Identify which cell holds the provided text, then report its (x, y) central coordinate. 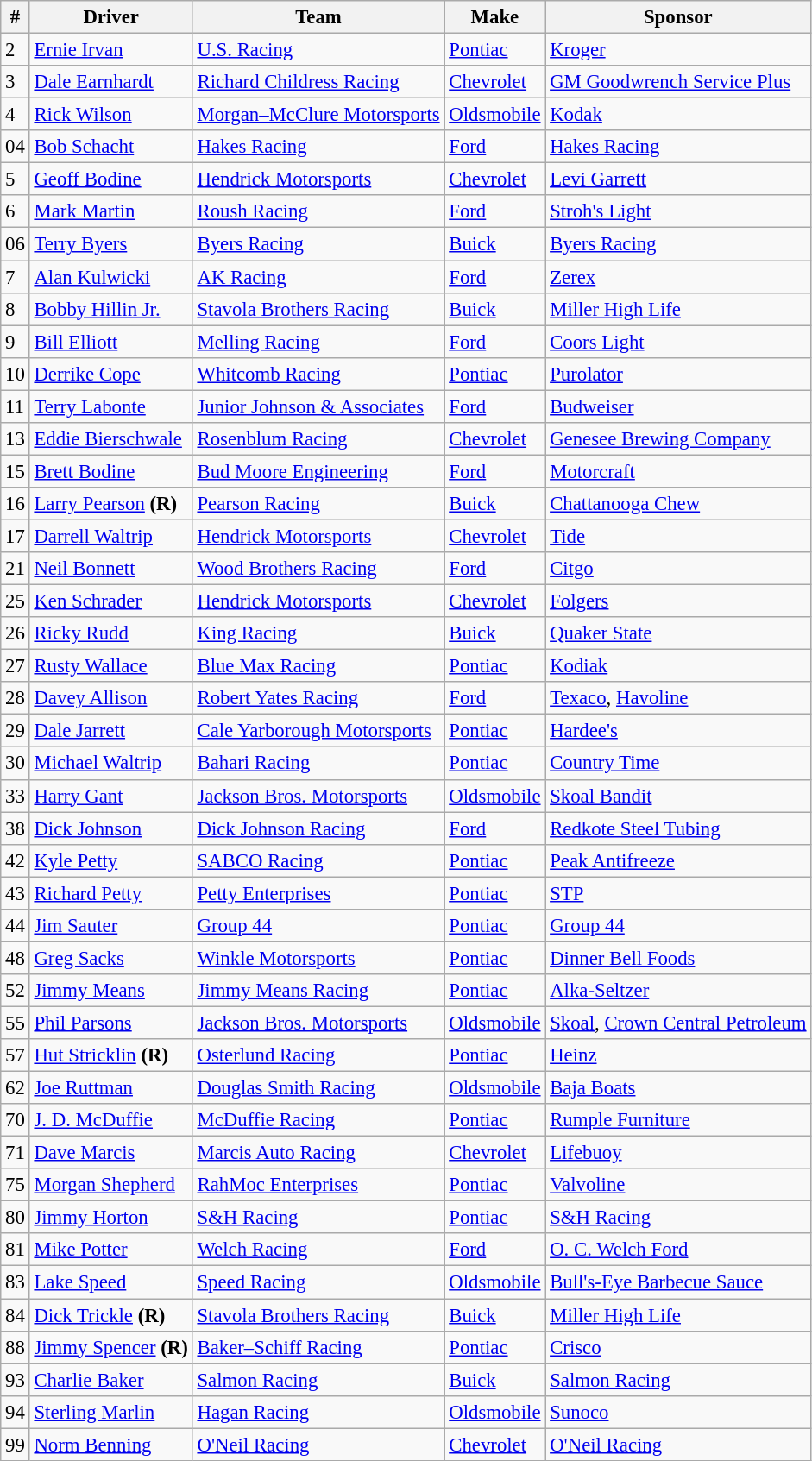
38 (16, 828)
2 (16, 50)
J. D. McDuffie (110, 1120)
Coors Light (678, 342)
Osterlund Racing (318, 1055)
94 (16, 1412)
Dinner Bell Foods (678, 958)
Roush Racing (318, 211)
25 (16, 601)
Skoal Bandit (678, 796)
04 (16, 147)
Mike Potter (110, 1250)
Jimmy Means Racing (318, 991)
Valvoline (678, 1185)
Eddie Bierschwale (110, 439)
Alan Kulwicki (110, 277)
Pearson Racing (318, 504)
70 (16, 1120)
Make (495, 17)
Peak Antifreeze (678, 860)
Country Time (678, 764)
Davey Allison (110, 698)
Richard Petty (110, 893)
17 (16, 536)
33 (16, 796)
Lifebuoy (678, 1153)
Rosenblum Racing (318, 439)
Geoff Bodine (110, 179)
Alka-Seltzer (678, 991)
Texaco, Havoline (678, 698)
Rick Wilson (110, 115)
52 (16, 991)
RahMoc Enterprises (318, 1185)
84 (16, 1315)
Jimmy Means (110, 991)
Bahari Racing (318, 764)
83 (16, 1282)
Ken Schrader (110, 601)
Hagan Racing (318, 1412)
3 (16, 82)
Chattanooga Chew (678, 504)
Speed Racing (318, 1282)
Bob Schacht (110, 147)
21 (16, 569)
Norm Benning (110, 1445)
4 (16, 115)
15 (16, 471)
Purolator (678, 374)
48 (16, 958)
AK Racing (318, 277)
8 (16, 309)
Rumple Furniture (678, 1120)
Jim Sauter (110, 926)
Dick Trickle (R) (110, 1315)
13 (16, 439)
Kodiak (678, 666)
75 (16, 1185)
99 (16, 1445)
Kroger (678, 50)
Mark Martin (110, 211)
9 (16, 342)
Dick Johnson Racing (318, 828)
Ricky Rudd (110, 633)
Driver (110, 17)
Dale Jarrett (110, 731)
O. C. Welch Ford (678, 1250)
Baja Boats (678, 1088)
16 (16, 504)
Derrike Cope (110, 374)
80 (16, 1218)
Melling Racing (318, 342)
Folgers (678, 601)
Marcis Auto Racing (318, 1153)
Morgan Shepherd (110, 1185)
Terry Byers (110, 244)
Dale Earnhardt (110, 82)
# (16, 17)
Petty Enterprises (318, 893)
Rusty Wallace (110, 666)
Michael Waltrip (110, 764)
Zerex (678, 277)
42 (16, 860)
Heinz (678, 1055)
Levi Garrett (678, 179)
Skoal, Crown Central Petroleum (678, 1023)
McDuffie Racing (318, 1120)
6 (16, 211)
Winkle Motorsports (318, 958)
28 (16, 698)
Greg Sacks (110, 958)
Cale Yarborough Motorsports (318, 731)
Darrell Waltrip (110, 536)
Welch Racing (318, 1250)
71 (16, 1153)
Morgan–McClure Motorsports (318, 115)
Phil Parsons (110, 1023)
Baker–Schiff Racing (318, 1347)
Lake Speed (110, 1282)
Bud Moore Engineering (318, 471)
Whitcomb Racing (318, 374)
62 (16, 1088)
Bill Elliott (110, 342)
Wood Brothers Racing (318, 569)
Bull's-Eye Barbecue Sauce (678, 1282)
Kyle Petty (110, 860)
Stroh's Light (678, 211)
Terry Labonte (110, 406)
11 (16, 406)
88 (16, 1347)
27 (16, 666)
30 (16, 764)
SABCO Racing (318, 860)
Blue Max Racing (318, 666)
Sunoco (678, 1412)
Genesee Brewing Company (678, 439)
Ernie Irvan (110, 50)
Larry Pearson (R) (110, 504)
Dave Marcis (110, 1153)
Team (318, 17)
Richard Childress Racing (318, 82)
29 (16, 731)
57 (16, 1055)
Sponsor (678, 17)
Bobby Hillin Jr. (110, 309)
GM Goodwrench Service Plus (678, 82)
Tide (678, 536)
Redkote Steel Tubing (678, 828)
Kodak (678, 115)
10 (16, 374)
5 (16, 179)
Robert Yates Racing (318, 698)
Sterling Marlin (110, 1412)
7 (16, 277)
Jimmy Horton (110, 1218)
Citgo (678, 569)
Hut Stricklin (R) (110, 1055)
Neil Bonnett (110, 569)
Budweiser (678, 406)
26 (16, 633)
Joe Ruttman (110, 1088)
U.S. Racing (318, 50)
55 (16, 1023)
Crisco (678, 1347)
93 (16, 1380)
81 (16, 1250)
Quaker State (678, 633)
Motorcraft (678, 471)
King Racing (318, 633)
Brett Bodine (110, 471)
STP (678, 893)
44 (16, 926)
Charlie Baker (110, 1380)
Jimmy Spencer (R) (110, 1347)
Douglas Smith Racing (318, 1088)
Dick Johnson (110, 828)
Junior Johnson & Associates (318, 406)
06 (16, 244)
43 (16, 893)
Harry Gant (110, 796)
Hardee's (678, 731)
